Detect which cell encompasses the target text, then output its [x, y] center coordinate. 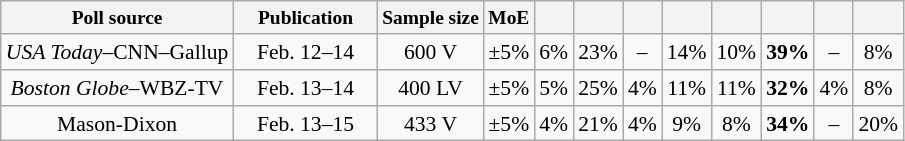
MoE [508, 18]
25% [598, 88]
39% [788, 52]
5% [554, 88]
Sample size [431, 18]
Feb. 13–14 [305, 88]
32% [788, 88]
400 LV [431, 88]
14% [687, 52]
USA Today–CNN–Gallup [118, 52]
23% [598, 52]
6% [554, 52]
10% [736, 52]
Feb. 12–14 [305, 52]
Poll source [118, 18]
Boston Globe–WBZ-TV [118, 88]
600 V [431, 52]
Publication [305, 18]
